Return (x, y) of the center of cell containing provided text 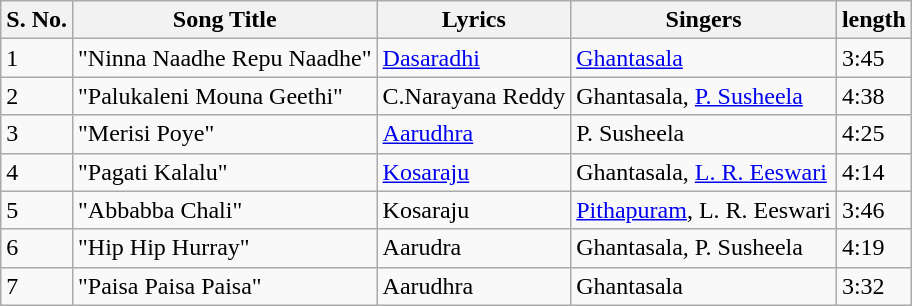
4:14 (874, 172)
3:45 (874, 58)
C.Narayana Reddy (474, 96)
Singers (704, 20)
"Merisi Poye" (224, 134)
4:19 (874, 248)
4:25 (874, 134)
"Hip Hip Hurray" (224, 248)
Ghantasala, L. R. Eeswari (704, 172)
Dasaradhi (474, 58)
1 (37, 58)
"Abbabba Chali" (224, 210)
7 (37, 286)
"Ninna Naadhe Repu Naadhe" (224, 58)
length (874, 20)
Pithapuram, L. R. Eeswari (704, 210)
"Pagati Kalalu" (224, 172)
4:38 (874, 96)
"Palukaleni Mouna Geethi" (224, 96)
3 (37, 134)
"Paisa Paisa Paisa" (224, 286)
3:32 (874, 286)
5 (37, 210)
Aarudra (474, 248)
Song Title (224, 20)
Lyrics (474, 20)
3:46 (874, 210)
P. Susheela (704, 134)
2 (37, 96)
4 (37, 172)
S. No. (37, 20)
6 (37, 248)
